For the text-containing cell, return its midpoint in (X, Y) coordinate format. 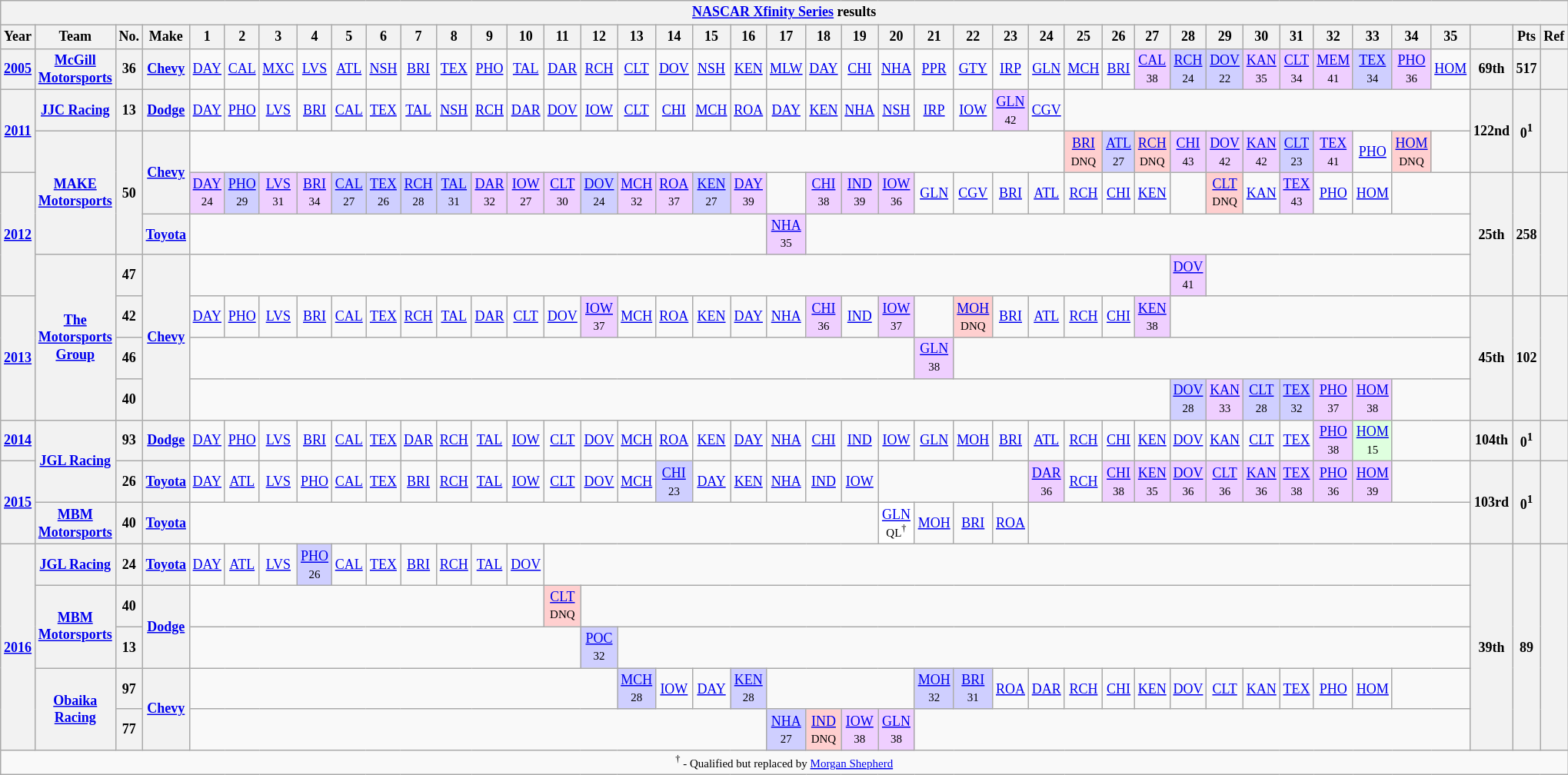
15 (711, 37)
25th (1492, 234)
33 (1372, 37)
MOH32 (934, 689)
Pts (1526, 37)
14 (674, 37)
KEN38 (1152, 317)
29 (1225, 37)
36 (129, 69)
GLN42 (1010, 111)
KEN35 (1152, 482)
CHI36 (824, 317)
2 (241, 37)
25 (1084, 37)
1 (207, 37)
MXC (278, 69)
TEX43 (1297, 193)
Make (166, 37)
JJC Racing (75, 111)
BRI34 (315, 193)
9 (489, 37)
NASCAR Xfinity Series results (784, 12)
7 (418, 37)
KAN36 (1261, 482)
ROA37 (674, 193)
31 (1297, 37)
IND39 (860, 193)
POC32 (599, 647)
50 (129, 192)
IOW36 (897, 193)
KAN33 (1225, 399)
DAY39 (749, 193)
MLW (786, 69)
LVS31 (278, 193)
TEX38 (1297, 482)
CLT36 (1225, 482)
11 (563, 37)
CHI43 (1188, 151)
258 (1526, 234)
Obaika Racing (75, 709)
DOV28 (1188, 399)
NHA35 (786, 234)
INDDNQ (824, 730)
104th (1492, 441)
MOHDNQ (974, 317)
12 (599, 37)
28 (1188, 37)
517 (1526, 69)
HOM39 (1372, 482)
KEN28 (749, 689)
GTY (974, 69)
22 (974, 37)
2012 (18, 234)
4 (315, 37)
89 (1526, 647)
DOV22 (1225, 69)
77 (129, 730)
NHA27 (786, 730)
6 (383, 37)
3 (278, 37)
TAL31 (454, 193)
KAN42 (1261, 151)
103rd (1492, 503)
17 (786, 37)
CLT28 (1261, 399)
42 (129, 317)
30 (1261, 37)
16 (749, 37)
PHO26 (315, 565)
BRIDNQ (1084, 151)
102 (1526, 358)
39th (1492, 647)
TEX26 (383, 193)
2011 (18, 131)
2014 (18, 441)
KAN35 (1261, 69)
McGill Motorsports (75, 69)
45th (1492, 358)
CLT30 (563, 193)
46 (129, 358)
18 (824, 37)
PHO29 (241, 193)
8 (454, 37)
27 (1152, 37)
DAR32 (489, 193)
RCHDNQ (1152, 151)
97 (129, 689)
2016 (18, 647)
Year (18, 37)
KEN27 (711, 193)
DAY24 (207, 193)
PHO38 (1333, 441)
RCH28 (418, 193)
PHO37 (1333, 399)
CHI23 (674, 482)
PPR (934, 69)
21 (934, 37)
MEM41 (1333, 69)
CLT34 (1297, 69)
TEX41 (1333, 151)
DOV41 (1188, 275)
32 (1333, 37)
2005 (18, 69)
HOMDNQ (1412, 151)
IOW38 (860, 730)
Ref (1554, 37)
ATL27 (1119, 151)
TEX32 (1297, 399)
TEX34 (1372, 69)
† - Qualified but replaced by Morgan Shepherd (784, 763)
CAL27 (349, 193)
IOW27 (526, 193)
CAL38 (1152, 69)
No. (129, 37)
19 (860, 37)
CLT23 (1297, 151)
RCH24 (1188, 69)
2013 (18, 358)
DOV42 (1225, 151)
93 (129, 441)
5 (349, 37)
BRI31 (974, 689)
HOM15 (1372, 441)
122nd (1492, 131)
MAKE Motorsports (75, 192)
2015 (18, 503)
Team (75, 37)
DAR36 (1046, 482)
GLNQL† (897, 523)
47 (129, 275)
69th (1492, 69)
20 (897, 37)
DOV36 (1188, 482)
23 (1010, 37)
MCH28 (637, 689)
10 (526, 37)
35 (1450, 37)
MCH32 (637, 193)
34 (1412, 37)
HOM38 (1372, 399)
The Motorsports Group (75, 337)
DOV24 (599, 193)
